From the cell containing the given text, extract its center point as [x, y] coordinate. 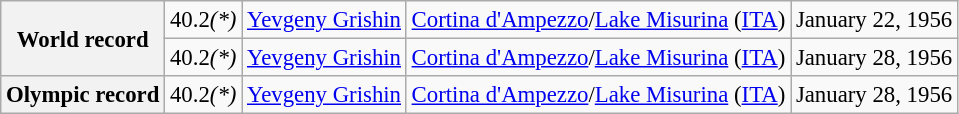
January 22, 1956 [874, 20]
World record [83, 38]
Olympic record [83, 95]
